Output the [x, y] coordinate of the center of the cell containing the given text.  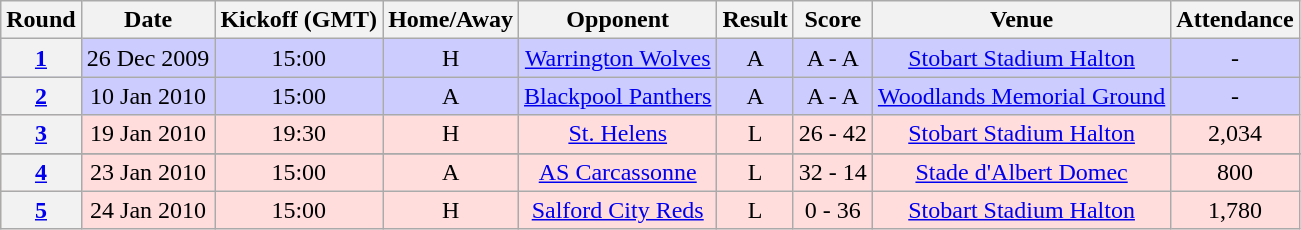
Home/Away [451, 20]
24 Jan 2010 [148, 210]
AS Carcassonne [618, 172]
Kickoff (GMT) [299, 20]
2 [41, 96]
Score [832, 20]
10 Jan 2010 [148, 96]
Woodlands Memorial Ground [1021, 96]
St. Helens [618, 134]
19 Jan 2010 [148, 134]
32 - 14 [832, 172]
3 [41, 134]
Opponent [618, 20]
26 - 42 [832, 134]
4 [41, 172]
Stade d'Albert Domec [1021, 172]
Blackpool Panthers [618, 96]
Attendance [1235, 20]
1,780 [1235, 210]
Warrington Wolves [618, 58]
Result [755, 20]
Salford City Reds [618, 210]
800 [1235, 172]
2,034 [1235, 134]
Round [41, 20]
5 [41, 210]
23 Jan 2010 [148, 172]
Venue [1021, 20]
26 Dec 2009 [148, 58]
Date [148, 20]
19:30 [299, 134]
1 [41, 58]
0 - 36 [832, 210]
